Detect which cell encompasses the target text, then output its (X, Y) center coordinate. 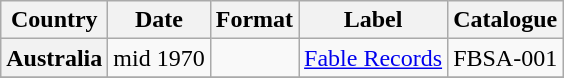
Country (54, 20)
Fable Records (374, 58)
Label (374, 20)
Australia (54, 58)
Format (254, 20)
mid 1970 (159, 58)
FBSA-001 (506, 58)
Date (159, 20)
Catalogue (506, 20)
